Search for the cell housing the specified text and yield its [x, y] center coordinate. 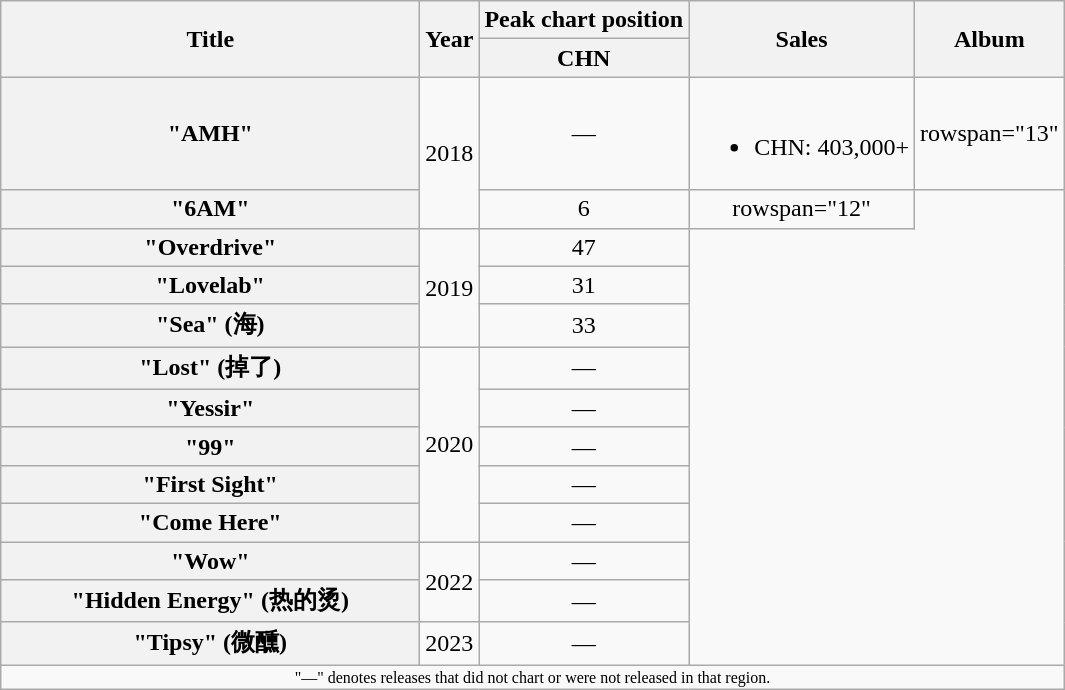
47 [584, 247]
Year [450, 39]
"Lovelab" [210, 285]
31 [584, 285]
Album [990, 39]
CHN: 403,000+ [802, 134]
"Tipsy" (微醺) [210, 644]
2020 [450, 444]
2023 [450, 644]
"Yessir" [210, 408]
Title [210, 39]
"—" denotes releases that did not chart or were not released in that region. [532, 677]
"Come Here" [210, 522]
"Sea" (海) [210, 326]
2018 [450, 152]
"Hidden Energy" (热的烫) [210, 602]
"AMH" [210, 134]
"First Sight" [210, 484]
CHN [584, 58]
rowspan="12" [802, 209]
"6AM" [210, 209]
2019 [450, 288]
2022 [450, 582]
6 [584, 209]
rowspan="13" [990, 134]
33 [584, 326]
Sales [802, 39]
"Wow" [210, 561]
"Overdrive" [210, 247]
Peak chart position [584, 20]
"99" [210, 446]
"Lost" (掉了) [210, 368]
